Determine the (X, Y) coordinate at the center of the cell enclosing the given text.  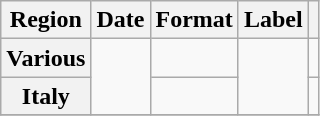
Italy (46, 96)
Format (194, 20)
Date (120, 20)
Region (46, 20)
Various (46, 58)
Label (273, 20)
